Locate the cell with the specified text and output its (x, y) center coordinate. 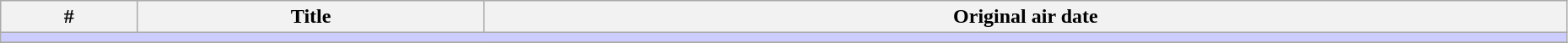
Title (311, 17)
# (69, 17)
Original air date (1026, 17)
